Determine the (x, y) coordinate at the center of the cell enclosing the given text.  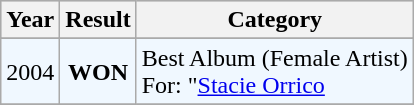
Result (98, 20)
Category (274, 20)
Year (30, 20)
WON (98, 72)
Best Album (Female Artist) For: "Stacie Orrico (274, 72)
2004 (30, 72)
